Return (x, y) of the center of cell containing provided text 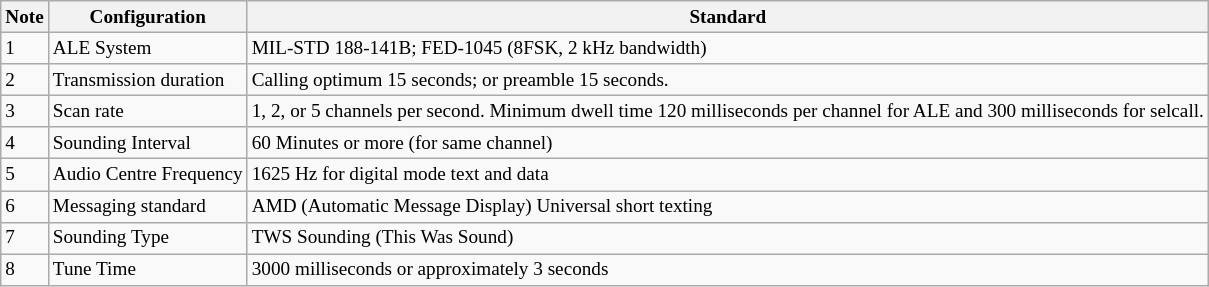
60 Minutes or more (for same channel) (728, 143)
Configuration (148, 17)
3 (25, 111)
8 (25, 270)
Note (25, 17)
Standard (728, 17)
2 (25, 80)
ALE System (148, 48)
Sounding Type (148, 238)
Transmission duration (148, 80)
Tune Time (148, 270)
1, 2, or 5 channels per second. Minimum dwell time 120 milliseconds per channel for ALE and 300 milliseconds for selcall. (728, 111)
AMD (Automatic Message Display) Universal short texting (728, 206)
5 (25, 175)
TWS Sounding (This Was Sound) (728, 238)
7 (25, 238)
6 (25, 206)
3000 milliseconds or approximately 3 seconds (728, 270)
MIL-STD 188-141B; FED-1045 (8FSK, 2 kHz bandwidth) (728, 48)
1 (25, 48)
Calling optimum 15 seconds; or preamble 15 seconds. (728, 80)
1625 Hz for digital mode text and data (728, 175)
Audio Centre Frequency (148, 175)
Sounding Interval (148, 143)
Scan rate (148, 111)
Messaging standard (148, 206)
4 (25, 143)
